Provide the [X, Y] coordinate of the cell's center where the given text is located.  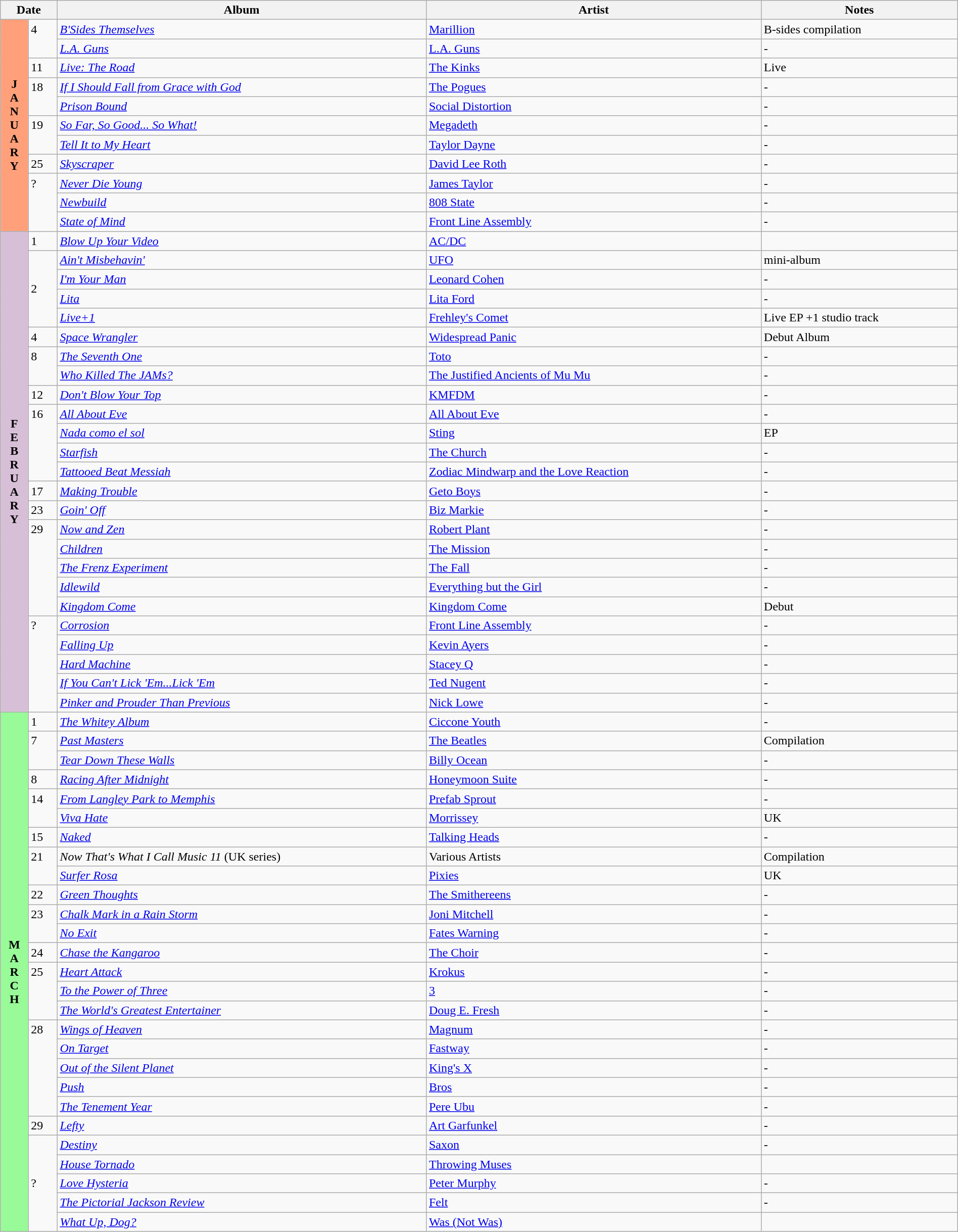
Lefty [242, 1125]
Toto [593, 356]
The Smithereens [593, 895]
Honeymoon Suite [593, 779]
Doug E. Fresh [593, 1010]
Lita Ford [593, 299]
Kevin Ayers [593, 645]
What Up, Dog? [242, 1222]
Heart Attack [242, 972]
Throwing Muses [593, 1164]
Taylor Dayne [593, 145]
808 State [593, 202]
Billy Ocean [593, 760]
22 [42, 895]
Viva Hate [242, 818]
16 [42, 443]
B-sides compilation [859, 29]
Prison Bound [242, 106]
3 [593, 991]
Notes [859, 10]
Tell It to My Heart [242, 145]
Idlewild [242, 587]
Who Killed The JAMs? [242, 375]
Debut Album [859, 337]
Now That's What I Call Music 11 (UK series) [242, 857]
James Taylor [593, 183]
Nick Lowe [593, 702]
Album [242, 10]
Blow Up Your Video [242, 241]
Goin' Off [242, 510]
mini-album [859, 260]
FEBRUARY [14, 472]
Never Die Young [242, 183]
The World's Greatest Entertainer [242, 1010]
So Far, So Good... So What! [242, 125]
Frehley's Comet [593, 318]
EP [859, 433]
Live EP +1 studio track [859, 318]
Skyscraper [242, 164]
If You Can't Lick 'Em...Lick 'Em [242, 683]
Starfish [242, 452]
Tear Down These Walls [242, 760]
The Church [593, 452]
Magnum [593, 1029]
Newbuild [242, 202]
Geto Boys [593, 491]
2 [42, 289]
Sting [593, 433]
Destiny [242, 1145]
If I Should Fall from Grace with God [242, 87]
Don't Blow Your Top [242, 395]
Chalk Mark in a Rain Storm [242, 914]
Zodiac Mindwarp and the Love Reaction [593, 471]
The Whitey Album [242, 722]
Racing After Midnight [242, 779]
Biz Markie [593, 510]
Stacey Q [593, 664]
Green Thoughts [242, 895]
Social Distortion [593, 106]
Hard Machine [242, 664]
Ciccone Youth [593, 722]
Corrosion [242, 626]
MARCH [14, 972]
State of Mind [242, 221]
Bros [593, 1087]
14 [42, 808]
Marillion [593, 29]
To the Power of Three [242, 991]
Leonard Cohen [593, 279]
Joni Mitchell [593, 914]
The Frenz Experiment [242, 568]
19 [42, 135]
24 [42, 953]
28 [42, 1068]
Ted Nugent [593, 683]
King's X [593, 1068]
Art Garfunkel [593, 1125]
The Justified Ancients of Mu Mu [593, 375]
KMFDM [593, 395]
Now and Zen [242, 529]
Megadeth [593, 125]
Making Trouble [242, 491]
Felt [593, 1203]
Date [29, 10]
Surfer Rosa [242, 876]
Ain't Misbehavin' [242, 260]
Live [859, 68]
Live+1 [242, 318]
Widespread Panic [593, 337]
AC/DC [593, 241]
Love Hysteria [242, 1183]
17 [42, 491]
On Target [242, 1049]
UFO [593, 260]
Fastway [593, 1049]
Chase the Kangaroo [242, 953]
Push [242, 1087]
Nada como el sol [242, 433]
Past Masters [242, 741]
The Beatles [593, 741]
18 [42, 97]
JANUARY [14, 125]
The Kinks [593, 68]
12 [42, 395]
Live: The Road [242, 68]
21 [42, 866]
Morrissey [593, 818]
Wings of Heaven [242, 1029]
The Pictorial Jackson Review [242, 1203]
Space Wrangler [242, 337]
7 [42, 750]
Was (Not Was) [593, 1222]
Pere Ubu [593, 1106]
Tattooed Beat Messiah [242, 471]
Pinker and Prouder Than Previous [242, 702]
Krokus [593, 972]
Artist [593, 10]
Peter Murphy [593, 1183]
I'm Your Man [242, 279]
11 [42, 68]
15 [42, 837]
No Exit [242, 933]
Various Artists [593, 857]
Children [242, 548]
Falling Up [242, 645]
The Pogues [593, 87]
Pixies [593, 876]
Robert Plant [593, 529]
The Mission [593, 548]
Prefab Sprout [593, 798]
The Tenement Year [242, 1106]
Saxon [593, 1145]
Lita [242, 299]
House Tornado [242, 1164]
David Lee Roth [593, 164]
The Fall [593, 568]
Everything but the Girl [593, 587]
Fates Warning [593, 933]
From Langley Park to Memphis [242, 798]
Naked [242, 837]
Talking Heads [593, 837]
The Seventh One [242, 356]
The Choir [593, 953]
B'Sides Themselves [242, 29]
Out of the Silent Planet [242, 1068]
Debut [859, 606]
